Extract the (X, Y) coordinate from the center of the cell holding the provided text.  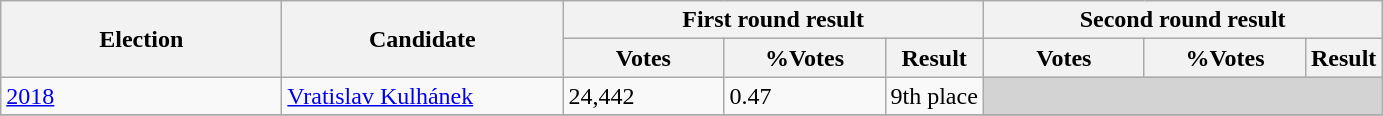
24,442 (644, 96)
Election (142, 39)
Candidate (422, 39)
9th place (934, 96)
2018 (142, 96)
Vratislav Kulhánek (422, 96)
Second round result (1182, 20)
First round result (773, 20)
0.47 (804, 96)
